Provide the (x, y) coordinate of the cell's center where the given text is located.  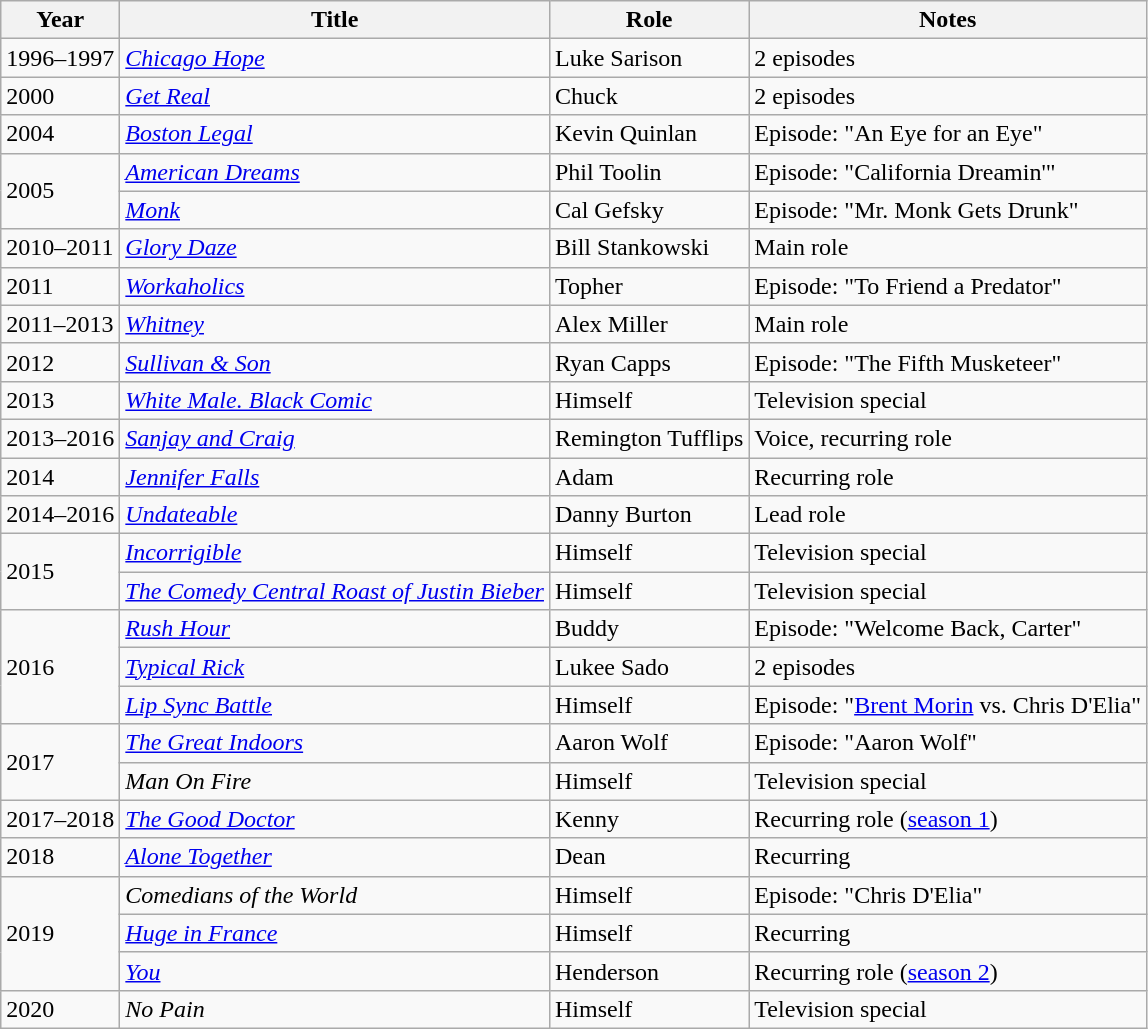
Alone Together (335, 857)
Rush Hour (335, 629)
Episode: "California Dreamin'" (948, 172)
2015 (60, 572)
2013–2016 (60, 438)
Dean (648, 857)
Role (648, 20)
Jennifer Falls (335, 477)
Luke Sarison (648, 58)
Typical Rick (335, 667)
2012 (60, 362)
Recurring role (season 1) (948, 819)
Title (335, 20)
Incorrigible (335, 553)
Episode: "Brent Morin vs. Chris D'Elia" (948, 705)
Get Real (335, 96)
2019 (60, 933)
The Good Doctor (335, 819)
Cal Gefsky (648, 210)
Topher (648, 286)
Buddy (648, 629)
Episode: "To Friend a Predator" (948, 286)
Aaron Wolf (648, 743)
Man On Fire (335, 781)
Notes (948, 20)
Recurring role (season 2) (948, 971)
2004 (60, 134)
Lip Sync Battle (335, 705)
Huge in France (335, 933)
Monk (335, 210)
2010–2011 (60, 248)
Lead role (948, 515)
Sullivan & Son (335, 362)
Bill Stankowski (648, 248)
2014–2016 (60, 515)
You (335, 971)
Chicago Hope (335, 58)
Alex Miller (648, 324)
2011–2013 (60, 324)
Year (60, 20)
Episode: "Chris D'Elia" (948, 895)
2000 (60, 96)
Kevin Quinlan (648, 134)
Adam (648, 477)
2018 (60, 857)
American Dreams (335, 172)
Episode: "The Fifth Musketeer" (948, 362)
Glory Daze (335, 248)
2020 (60, 1009)
White Male. Black Comic (335, 400)
2013 (60, 400)
Recurring role (948, 477)
Undateable (335, 515)
Remington Tufflips (648, 438)
Ryan Capps (648, 362)
No Pain (335, 1009)
1996–1997 (60, 58)
Sanjay and Craig (335, 438)
Workaholics (335, 286)
Whitney (335, 324)
The Great Indoors (335, 743)
Comedians of the World (335, 895)
2011 (60, 286)
Chuck (648, 96)
2005 (60, 191)
Danny Burton (648, 515)
Henderson (648, 971)
Episode: "Mr. Monk Gets Drunk" (948, 210)
2017 (60, 762)
Episode: "An Eye for an Eye" (948, 134)
2014 (60, 477)
The Comedy Central Roast of Justin Bieber (335, 591)
Kenny (648, 819)
2016 (60, 667)
2017–2018 (60, 819)
Phil Toolin (648, 172)
Lukee Sado (648, 667)
Voice, recurring role (948, 438)
Boston Legal (335, 134)
Episode: "Welcome Back, Carter" (948, 629)
Episode: "Aaron Wolf" (948, 743)
